Return [X, Y] of the center of cell containing provided text 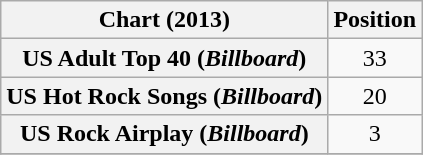
20 [375, 96]
US Rock Airplay (Billboard) [164, 134]
US Adult Top 40 (Billboard) [164, 58]
33 [375, 58]
US Hot Rock Songs (Billboard) [164, 96]
Chart (2013) [164, 20]
Position [375, 20]
3 [375, 134]
